Scan for the cell matching the given text and deliver its [x, y] coordinate at center. 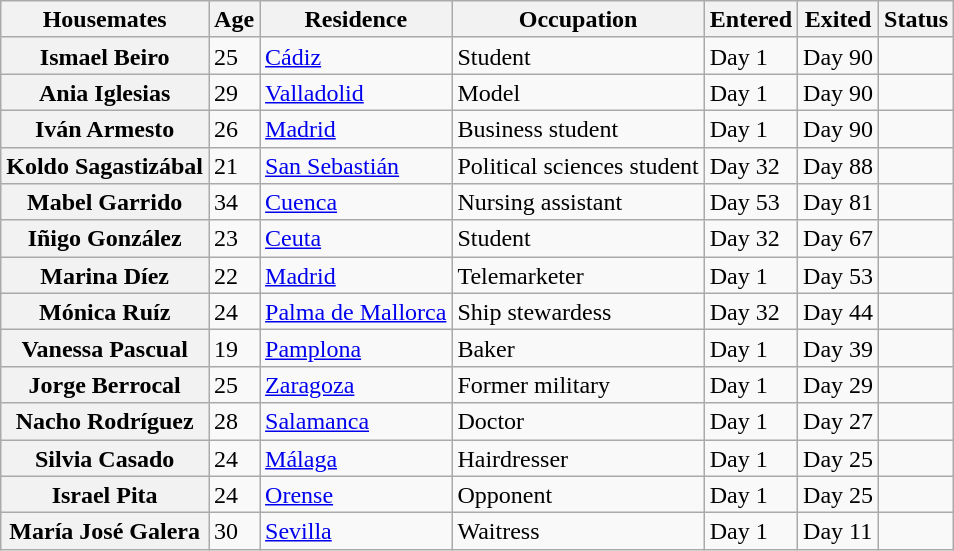
Day 44 [838, 312]
Political sciences student [578, 166]
Day 67 [838, 238]
Age [234, 20]
Nacho Rodríguez [105, 422]
Iván Armesto [105, 128]
23 [234, 238]
Silvia Casado [105, 458]
21 [234, 166]
Marina Díez [105, 276]
Vanessa Pascual [105, 348]
Day 81 [838, 202]
Business student [578, 128]
Jorge Berrocal [105, 384]
Zaragoza [356, 384]
Mónica Ruíz [105, 312]
Orense [356, 494]
Koldo Sagastizábal [105, 166]
Cádiz [356, 56]
Opponent [578, 494]
Day 27 [838, 422]
San Sebastián [356, 166]
Nursing assistant [578, 202]
Israel Pita [105, 494]
Valladolid [356, 92]
Sevilla [356, 532]
Day 39 [838, 348]
Hairdresser [578, 458]
Model [578, 92]
Ismael Beiro [105, 56]
Residence [356, 20]
Ceuta [356, 238]
28 [234, 422]
19 [234, 348]
Mabel Garrido [105, 202]
34 [234, 202]
Day 11 [838, 532]
Day 29 [838, 384]
Day 88 [838, 166]
22 [234, 276]
Former military [578, 384]
Cuenca [356, 202]
26 [234, 128]
30 [234, 532]
Entered [750, 20]
María José Galera [105, 532]
Baker [578, 348]
Málaga [356, 458]
Exited [838, 20]
29 [234, 92]
Palma de Mallorca [356, 312]
Occupation [578, 20]
Ania Iglesias [105, 92]
Waitress [578, 532]
Housemates [105, 20]
Telemarketer [578, 276]
Status [916, 20]
Iñigo González [105, 238]
Ship stewardess [578, 312]
Salamanca [356, 422]
Pamplona [356, 348]
Doctor [578, 422]
